Determine the (X, Y) coordinate at the center of the cell enclosing the given text.  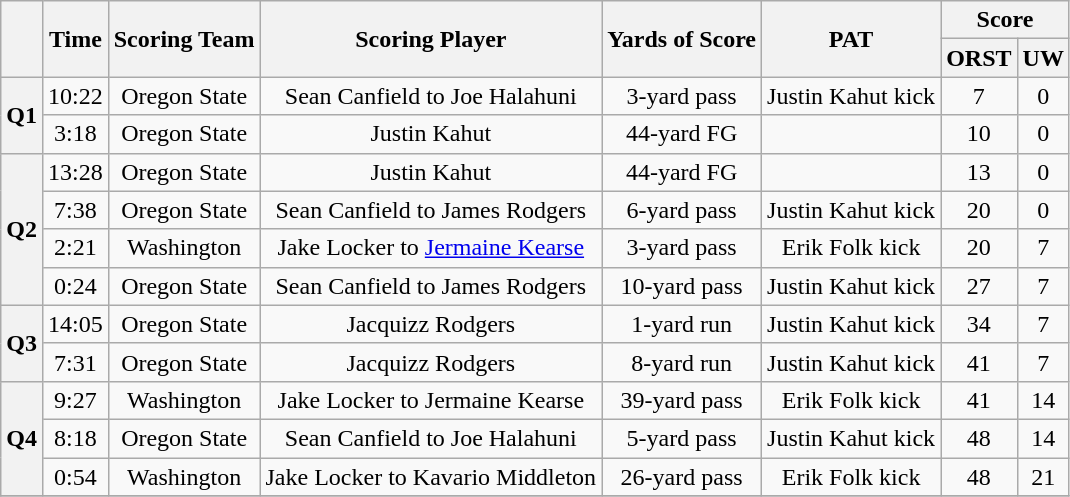
Q4 (22, 438)
2:21 (75, 248)
0:24 (75, 286)
7:31 (75, 362)
34 (979, 324)
Scoring Player (431, 39)
14:05 (75, 324)
9:27 (75, 400)
8:18 (75, 438)
0:54 (75, 477)
10:22 (75, 96)
Scoring Team (184, 39)
ORST (979, 58)
Q2 (22, 229)
27 (979, 286)
13:28 (75, 172)
26-yard pass (682, 477)
1-yard run (682, 324)
Q3 (22, 343)
PAT (852, 39)
Jake Locker to Kavario Middleton (431, 477)
5-yard pass (682, 438)
13 (979, 172)
7:38 (75, 210)
Q1 (22, 115)
Yards of Score (682, 39)
UW (1043, 58)
Time (75, 39)
8-yard run (682, 362)
21 (1043, 477)
10 (979, 134)
39-yard pass (682, 400)
10-yard pass (682, 286)
6-yard pass (682, 210)
3:18 (75, 134)
Score (1006, 20)
